From the cell containing the given text, extract its center point as [x, y] coordinate. 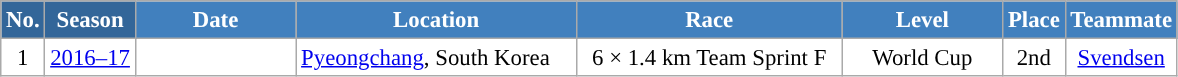
1 [23, 58]
No. [23, 20]
Svendsen [1121, 58]
Level [922, 20]
Place [1034, 20]
World Cup [922, 58]
Date [216, 20]
Race [709, 20]
2nd [1034, 58]
Teammate [1121, 20]
Location [436, 20]
6 × 1.4 km Team Sprint F [709, 58]
2016–17 [90, 58]
Pyeongchang, South Korea [436, 58]
Season [90, 20]
